Return [X, Y] of the center of cell containing provided text 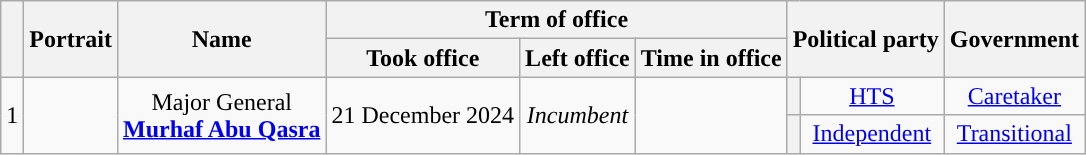
Transitional [1014, 134]
Term of office [556, 20]
Political party [866, 39]
Caretaker [1014, 96]
Independent [872, 134]
Portrait [71, 39]
Major GeneralMurhaf Abu Qasra [221, 115]
21 December 2024 [423, 115]
Name [221, 39]
Left office [578, 58]
Government [1014, 39]
HTS [872, 96]
Took office [423, 58]
Incumbent [578, 115]
Time in office [711, 58]
1 [12, 115]
